Pinpoint the cell where the given text exists, returning its (x, y) midpoint coordinate. 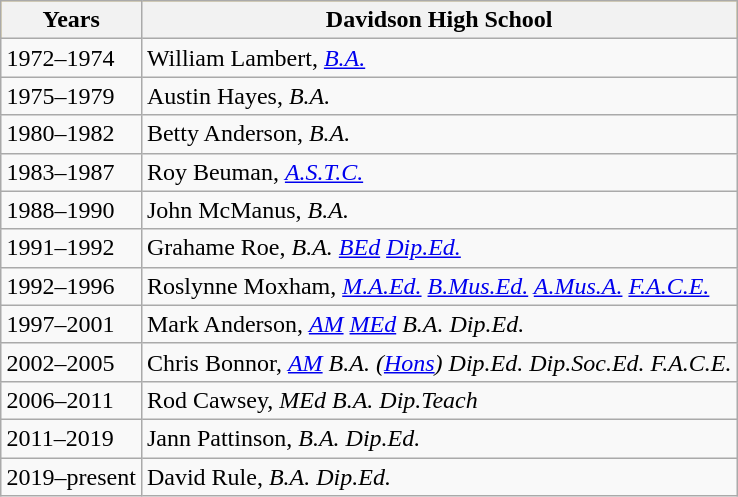
John McManus, B.A. (439, 210)
Mark Anderson, AM MEd B.A. Dip.Ed. (439, 324)
1988–1990 (71, 210)
1997–2001 (71, 324)
Rod Cawsey, MEd B.A. Dip.Teach (439, 400)
William Lambert, B.A. (439, 58)
2006–2011 (71, 400)
1972–1974 (71, 58)
1992–1996 (71, 286)
1991–1992 (71, 248)
Austin Hayes, B.A. (439, 96)
2019–present (71, 477)
Roy Beuman, A.S.T.C. (439, 172)
Chris Bonnor, AM B.A. (Hons) Dip.Ed. Dip.Soc.Ed. F.A.C.E. (439, 362)
Years (71, 20)
1975–1979 (71, 96)
David Rule, B.A. Dip.Ed. (439, 477)
Roslynne Moxham, M.A.Ed. B.Mus.Ed. A.Mus.A. F.A.C.E. (439, 286)
Betty Anderson, B.A. (439, 134)
Jann Pattinson, B.A. Dip.Ed. (439, 438)
1983–1987 (71, 172)
Davidson High School (439, 20)
2011–2019 (71, 438)
2002–2005 (71, 362)
Grahame Roe, B.A. BEd Dip.Ed. (439, 248)
1980–1982 (71, 134)
